Return [x, y] of the center of cell containing provided text 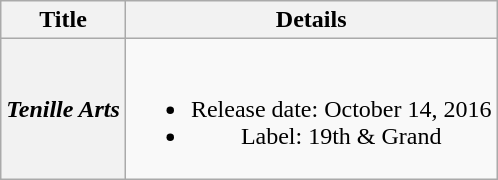
Details [311, 20]
Release date: October 14, 2016Label: 19th & Grand [311, 109]
Title [64, 20]
Tenille Arts [64, 109]
